Scan for the cell matching the given text and deliver its (X, Y) coordinate at center. 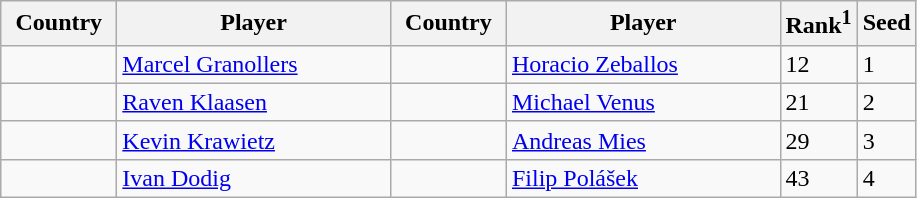
1 (886, 64)
Michael Venus (643, 102)
43 (818, 178)
3 (886, 140)
4 (886, 178)
Horacio Zeballos (643, 64)
Marcel Granollers (254, 64)
21 (818, 102)
Raven Klaasen (254, 102)
Filip Polášek (643, 178)
Seed (886, 24)
29 (818, 140)
2 (886, 102)
12 (818, 64)
Andreas Mies (643, 140)
Rank1 (818, 24)
Kevin Krawietz (254, 140)
Ivan Dodig (254, 178)
